Return [X, Y] of the center of cell containing provided text 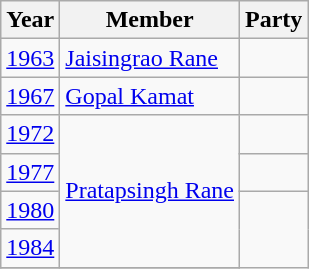
Gopal Kamat [150, 96]
1963 [30, 58]
1977 [30, 172]
1984 [30, 248]
Year [30, 20]
1972 [30, 134]
1980 [30, 210]
1967 [30, 96]
Member [150, 20]
Jaisingrao Rane [150, 58]
Pratapsingh Rane [150, 191]
Party [274, 20]
